Detect which cell encompasses the target text, then output its [X, Y] center coordinate. 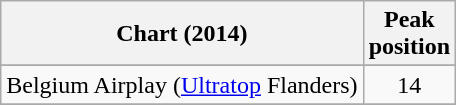
14 [409, 85]
Belgium Airplay (Ultratop Flanders) [182, 85]
Peakposition [409, 34]
Chart (2014) [182, 34]
